Capture the cell that displays the provided text and extract its [X, Y] central coordinate. 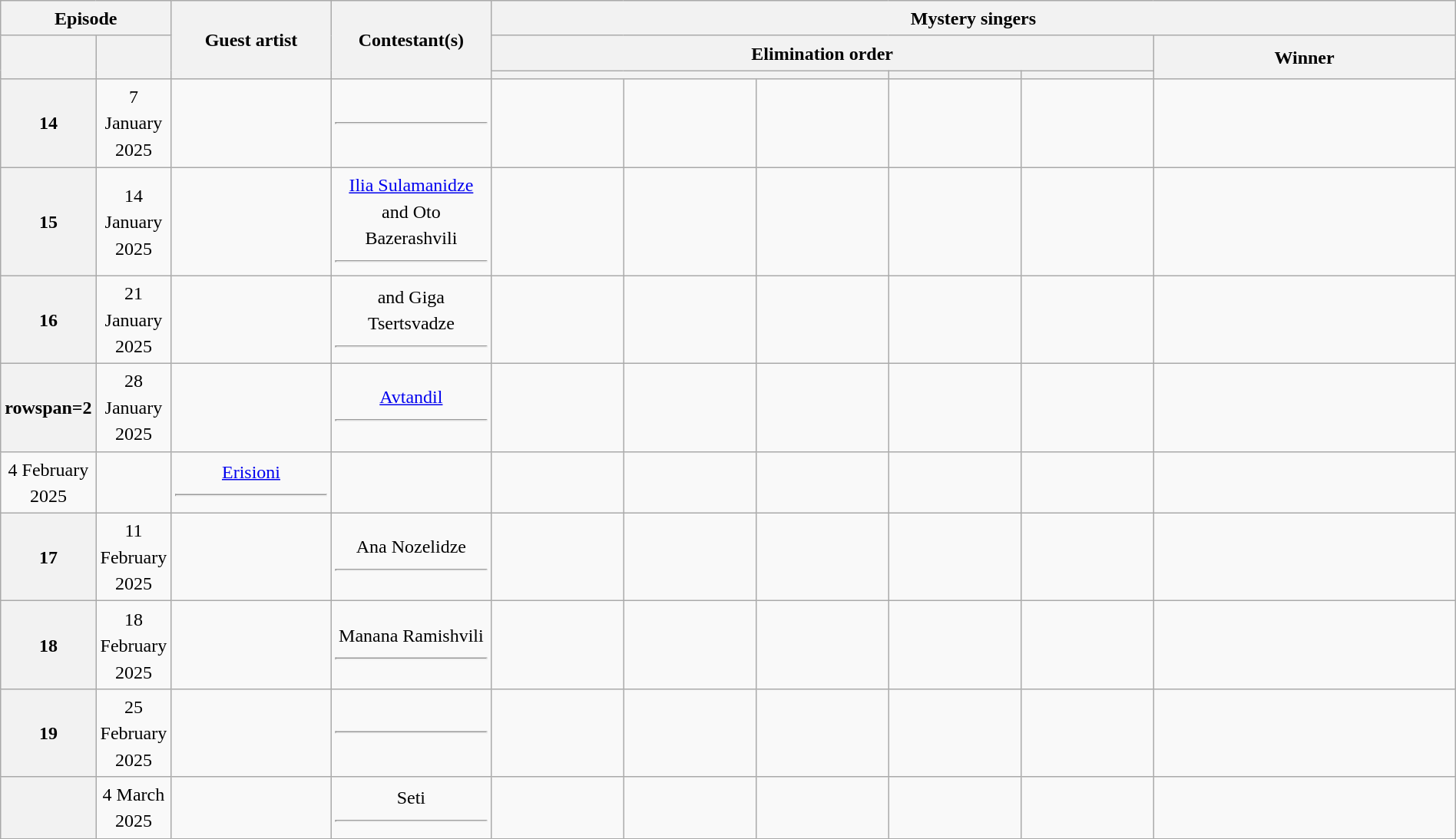
18 February 2025 [134, 645]
4 February 2025 [48, 482]
14 [48, 123]
7 January 2025 [134, 123]
25 February 2025 [134, 732]
Contestant(s) [411, 40]
21 January 2025 [134, 319]
Erisioni [251, 482]
Seti [411, 808]
Winner [1304, 57]
Mystery singers [974, 18]
Episode [86, 18]
Manana Ramishvili [411, 645]
11 February 2025 [134, 557]
15 [48, 222]
Guest artist [251, 40]
Ilia Sulamanidze and Oto Bazerashvili [411, 222]
14 January 2025 [134, 222]
19 [48, 732]
Elimination order [822, 53]
and Giga Tsertsvadze [411, 319]
Ana Nozelidze [411, 557]
16 [48, 319]
28 January 2025 [134, 408]
rowspan=2 [48, 408]
17 [48, 557]
18 [48, 645]
Avtandil [411, 408]
4 March 2025 [134, 808]
